Detect which cell encompasses the target text, then output its [X, Y] center coordinate. 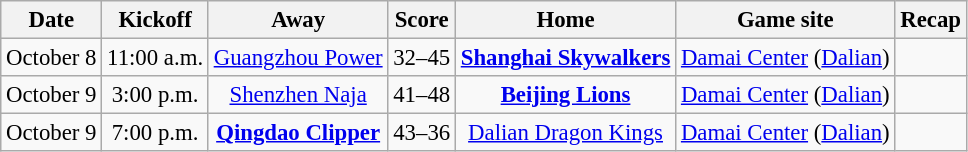
Score [422, 20]
Beijing Lions [565, 95]
Home [565, 20]
October 8 [52, 58]
Shenzhen Naja [298, 95]
41–48 [422, 95]
7:00 p.m. [156, 133]
Dalian Dragon Kings [565, 133]
32–45 [422, 58]
Kickoff [156, 20]
Recap [930, 20]
3:00 p.m. [156, 95]
Shanghai Skywalkers [565, 58]
11:00 a.m. [156, 58]
Date [52, 20]
Qingdao Clipper [298, 133]
43–36 [422, 133]
Game site [786, 20]
Away [298, 20]
Guangzhou Power [298, 58]
